For the text-containing cell, return its midpoint in (X, Y) coordinate format. 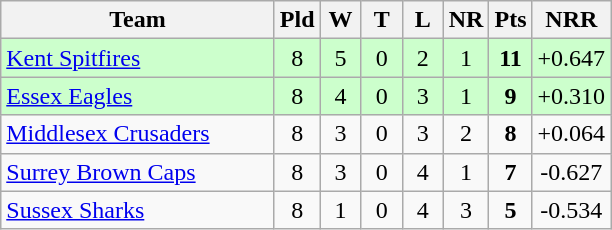
+0.310 (572, 96)
W (340, 20)
Sussex Sharks (138, 210)
L (422, 20)
NRR (572, 20)
Middlesex Crusaders (138, 134)
NR (466, 20)
7 (510, 172)
9 (510, 96)
Pts (510, 20)
+0.064 (572, 134)
11 (510, 58)
-0.534 (572, 210)
Team (138, 20)
Essex Eagles (138, 96)
+0.647 (572, 58)
Surrey Brown Caps (138, 172)
-0.627 (572, 172)
Kent Spitfires (138, 58)
Pld (297, 20)
T (382, 20)
